Return (X, Y) of the center of cell containing provided text 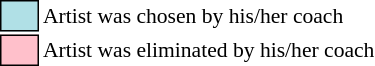
Artist was chosen by his/her coach (208, 16)
Artist was eliminated by his/her coach (208, 50)
